Extract the (X, Y) coordinate from the center of the cell holding the provided text.  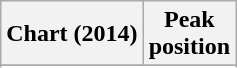
Chart (2014) (72, 34)
Peakposition (189, 34)
